Scan for the cell matching the given text and deliver its (x, y) coordinate at center. 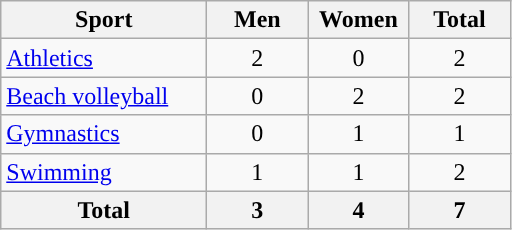
Women (358, 20)
Beach volleyball (104, 96)
3 (258, 210)
Swimming (104, 172)
Men (258, 20)
Gymnastics (104, 134)
4 (358, 210)
Athletics (104, 58)
7 (460, 210)
Sport (104, 20)
